Identify which cell holds the provided text, then report its (X, Y) central coordinate. 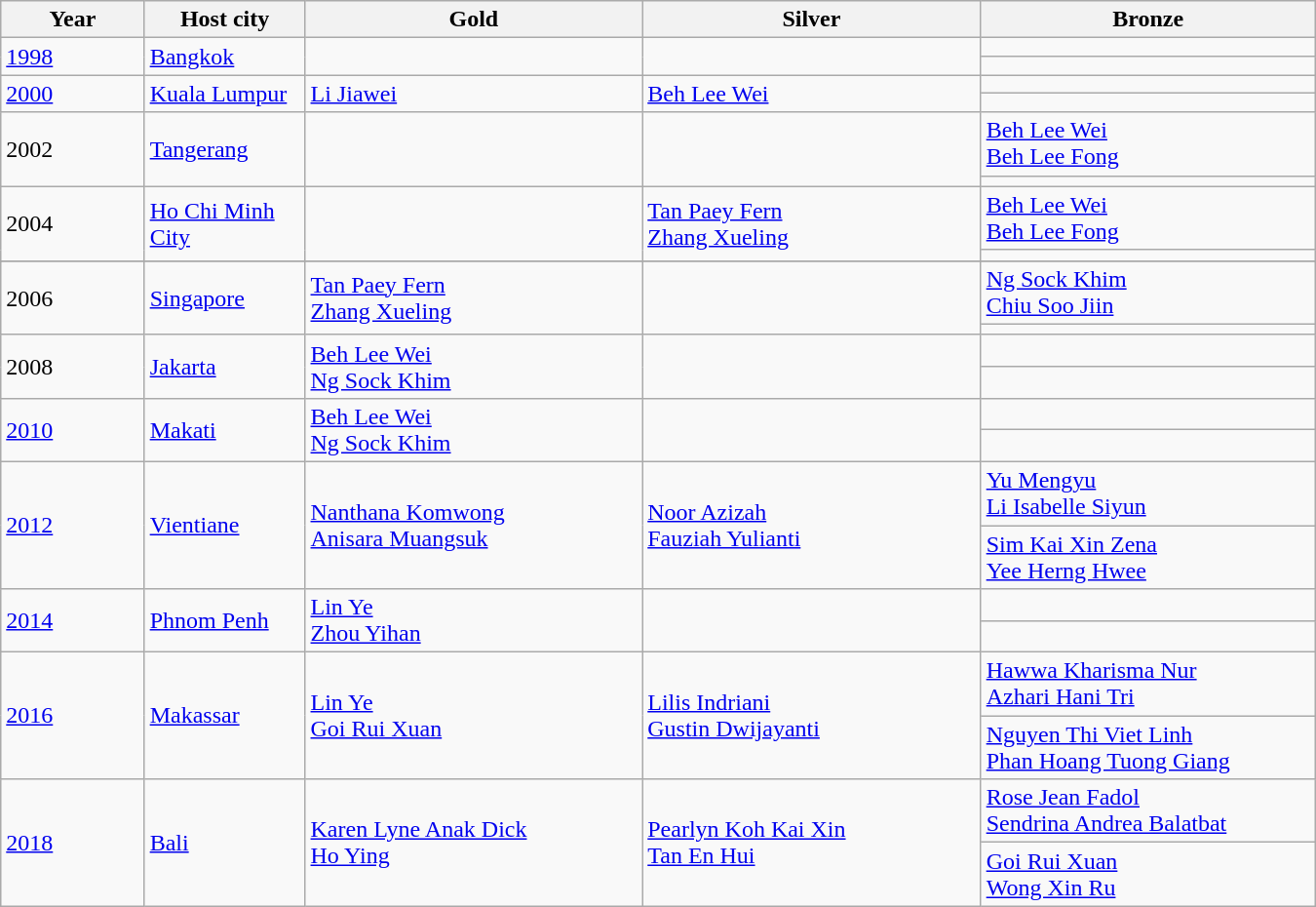
Phnom Penh (224, 620)
2000 (72, 94)
Nguyen Thi Viet Linh Phan Hoang Tuong Giang (1148, 747)
Lin Ye Zhou Yihan (474, 620)
Noor Azizah Fauziah Yulianti (811, 525)
2004 (72, 223)
Makassar (224, 716)
Makati (224, 429)
2002 (72, 149)
Host city (224, 20)
Year (72, 20)
Rose Jean Fadol Sendrina Andrea Balatbat (1148, 811)
Hawwa Kharisma Nur Azhari Hani Tri (1148, 685)
Bronze (1148, 20)
Bangkok (224, 57)
2010 (72, 429)
2006 (72, 297)
Jakarta (224, 367)
Gold (474, 20)
Silver (811, 20)
2008 (72, 367)
Karen Lyne Anak Dick Ho Ying (474, 843)
2016 (72, 716)
Nanthana Komwong Anisara Muangsuk (474, 525)
Tangerang (224, 149)
Vientiane (224, 525)
Ho Chi Minh City (224, 223)
Yu Mengyu Li Isabelle Siyun (1148, 493)
Bali (224, 843)
Ng Sock Khim Chiu Soo Jiin (1148, 293)
Sim Kai Xin Zena Yee Herng Hwee (1148, 556)
Kuala Lumpur (224, 94)
Lilis Indriani Gustin Dwijayanti (811, 716)
Pearlyn Koh Kai Xin Tan En Hui (811, 843)
2012 (72, 525)
Lin Ye Goi Rui Xuan (474, 716)
Li Jiawei (474, 94)
2014 (72, 620)
2018 (72, 843)
Singapore (224, 297)
1998 (72, 57)
Goi Rui Xuan Wong Xin Ru (1148, 874)
Beh Lee Wei (811, 94)
